Capture the cell that displays the provided text and extract its (X, Y) central coordinate. 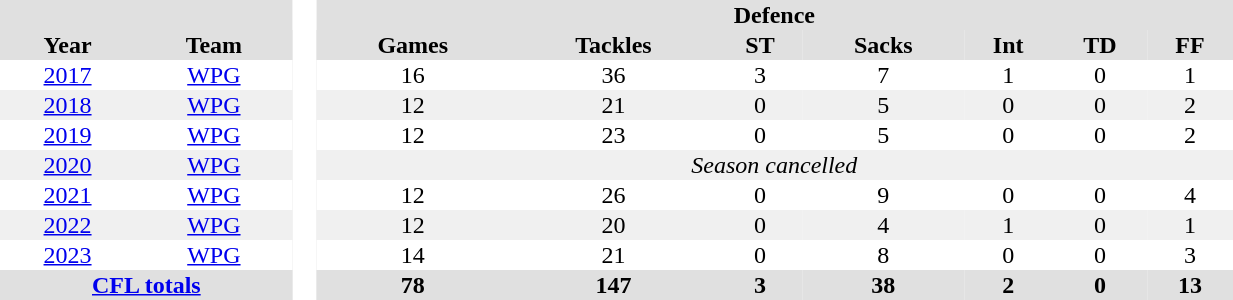
Defence (774, 15)
7 (883, 75)
Tackles (613, 45)
FF (1190, 45)
TD (1100, 45)
26 (613, 195)
23 (613, 135)
Season cancelled (774, 165)
2018 (68, 105)
14 (412, 255)
Year (68, 45)
2019 (68, 135)
2023 (68, 255)
CFL totals (146, 285)
Games (412, 45)
Team (214, 45)
16 (412, 75)
20 (613, 225)
Sacks (883, 45)
38 (883, 285)
2017 (68, 75)
36 (613, 75)
9 (883, 195)
2022 (68, 225)
147 (613, 285)
2020 (68, 165)
78 (412, 285)
2021 (68, 195)
13 (1190, 285)
Int (1008, 45)
8 (883, 255)
ST (760, 45)
